Extract the [X, Y] coordinate from the center of the cell holding the provided text.  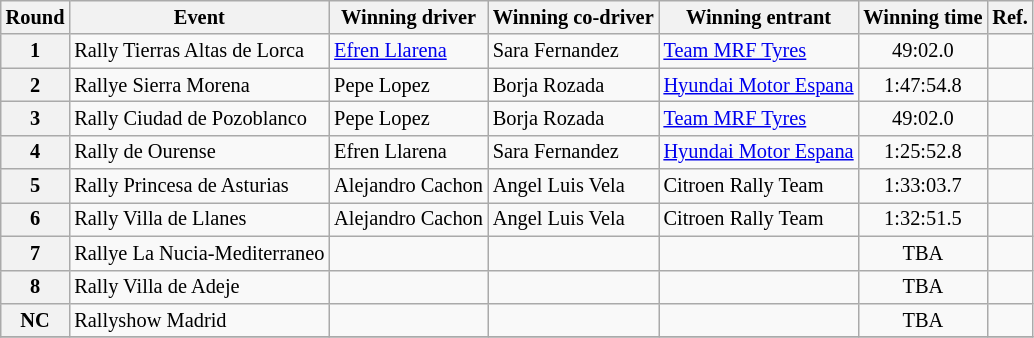
Winning co-driver [574, 17]
3 [36, 118]
7 [36, 253]
5 [36, 186]
Rally Ciudad de Pozoblanco [199, 118]
NC [36, 320]
Rally de Ourense [199, 152]
Rally Tierras Altas de Lorca [199, 51]
2 [36, 85]
8 [36, 287]
4 [36, 152]
Rallyshow Madrid [199, 320]
Rally Princesa de Asturias [199, 186]
1:32:51.5 [922, 219]
Event [199, 17]
Ref. [1010, 17]
Winning time [922, 17]
Rally Villa de Adeje [199, 287]
Winning driver [408, 17]
Round [36, 17]
Rallye La Nucia-Mediterraneo [199, 253]
Rallye Sierra Morena [199, 85]
1 [36, 51]
Winning entrant [759, 17]
1:47:54.8 [922, 85]
1:33:03.7 [922, 186]
1:25:52.8 [922, 152]
Rally Villa de Llanes [199, 219]
6 [36, 219]
